Detect which cell encompasses the target text, then output its [x, y] center coordinate. 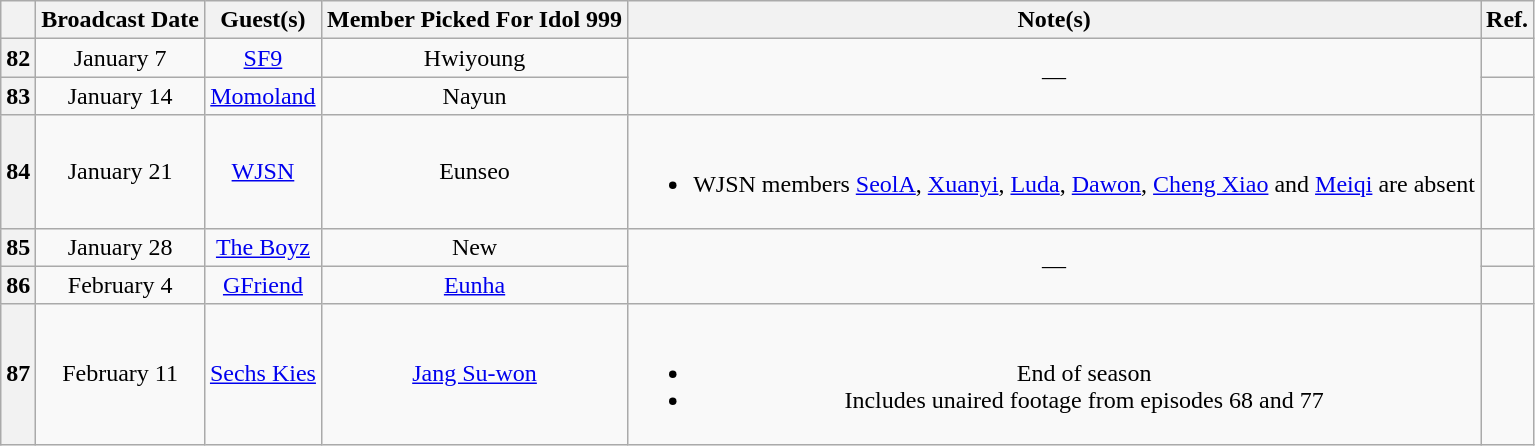
WJSN [262, 172]
Broadcast Date [120, 20]
February 11 [120, 374]
Ref. [1508, 20]
Note(s) [1054, 20]
January 14 [120, 96]
New [474, 247]
The Boyz [262, 247]
85 [18, 247]
Nayun [474, 96]
Member Picked For Idol 999 [474, 20]
Momoland [262, 96]
Eunseo [474, 172]
82 [18, 58]
SF9 [262, 58]
Sechs Kies [262, 374]
83 [18, 96]
86 [18, 285]
84 [18, 172]
GFriend [262, 285]
87 [18, 374]
January 28 [120, 247]
Eunha [474, 285]
February 4 [120, 285]
January 21 [120, 172]
WJSN members SeolA, Xuanyi, Luda, Dawon, Cheng Xiao and Meiqi are absent [1054, 172]
Guest(s) [262, 20]
End of seasonIncludes unaired footage from episodes 68 and 77 [1054, 374]
Jang Su-won [474, 374]
January 7 [120, 58]
Hwiyoung [474, 58]
